Locate the cell with the specified text and output its [X, Y] center coordinate. 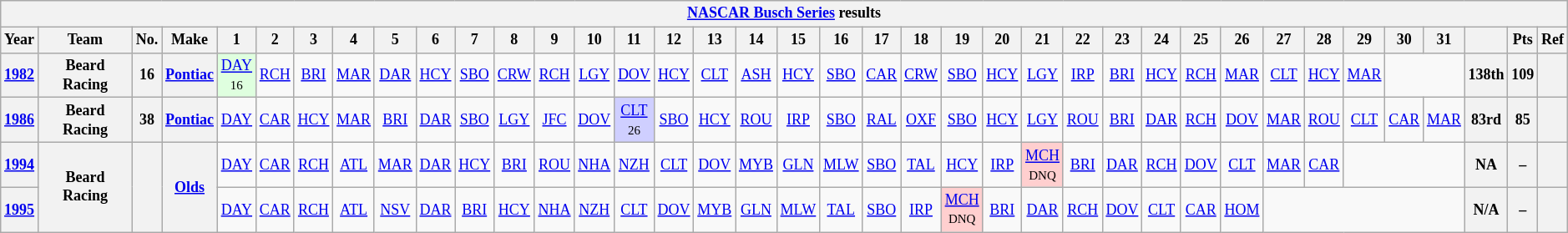
HOM [1242, 210]
28 [1324, 40]
9 [554, 40]
31 [1444, 40]
23 [1122, 40]
Make [190, 40]
DAY16 [236, 75]
26 [1242, 40]
15 [798, 40]
13 [715, 40]
24 [1162, 40]
109 [1523, 75]
5 [395, 40]
Olds [190, 187]
138th [1486, 75]
21 [1043, 40]
1982 [20, 75]
12 [674, 40]
NA [1486, 165]
RAL [882, 120]
1995 [20, 210]
17 [882, 40]
3 [314, 40]
85 [1523, 120]
Ref [1553, 40]
10 [594, 40]
19 [962, 40]
1 [236, 40]
30 [1404, 40]
CLT26 [635, 120]
OXF [922, 120]
1986 [20, 120]
Year [20, 40]
27 [1284, 40]
29 [1364, 40]
6 [436, 40]
Team [85, 40]
4 [354, 40]
83rd [1486, 120]
1994 [20, 165]
No. [147, 40]
38 [147, 120]
JFC [554, 120]
22 [1082, 40]
14 [756, 40]
11 [635, 40]
NSV [395, 210]
Pts [1523, 40]
20 [1002, 40]
18 [922, 40]
ASH [756, 75]
NASCAR Busch Series results [784, 13]
25 [1201, 40]
7 [474, 40]
2 [275, 40]
N/A [1486, 210]
8 [514, 40]
